Scan for the cell matching the given text and deliver its (x, y) coordinate at center. 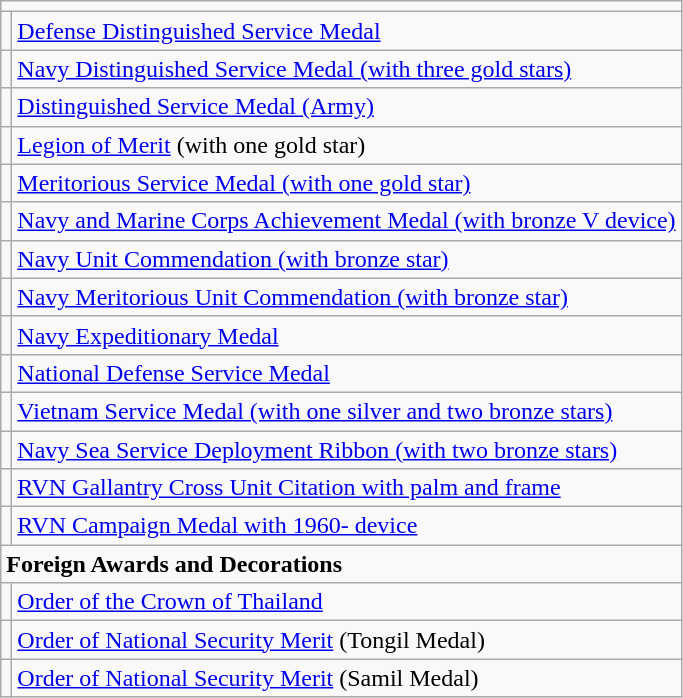
Legion of Merit (with one gold star) (346, 145)
Meritorious Service Medal (with one gold star) (346, 183)
Navy Expeditionary Medal (346, 335)
Order of the Crown of Thailand (346, 602)
Navy and Marine Corps Achievement Medal (with bronze V device) (346, 221)
RVN Gallantry Cross Unit Citation with palm and frame (346, 488)
National Defense Service Medal (346, 373)
Foreign Awards and Decorations (341, 564)
Navy Unit Commendation (with bronze star) (346, 259)
Vietnam Service Medal (with one silver and two bronze stars) (346, 411)
Navy Distinguished Service Medal (with three gold stars) (346, 69)
Distinguished Service Medal (Army) (346, 107)
Defense Distinguished Service Medal (346, 31)
Order of National Security Merit (Tongil Medal) (346, 640)
Order of National Security Merit (Samil Medal) (346, 678)
Navy Sea Service Deployment Ribbon (with two bronze stars) (346, 449)
Navy Meritorious Unit Commendation (with bronze star) (346, 297)
RVN Campaign Medal with 1960- device (346, 526)
